Provide the (x, y) coordinate of the cell's center where the given text is located.  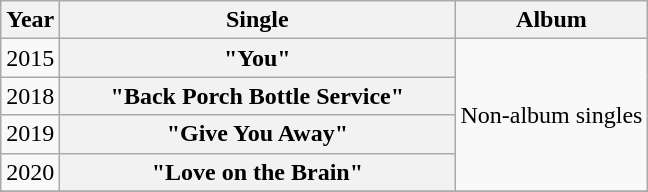
Year (30, 20)
2018 (30, 96)
Single (258, 20)
"Back Porch Bottle Service" (258, 96)
"You" (258, 58)
2015 (30, 58)
Album (552, 20)
"Love on the Brain" (258, 172)
Non-album singles (552, 115)
"Give You Away" (258, 134)
2020 (30, 172)
2019 (30, 134)
